Search for the cell housing the specified text and yield its [X, Y] center coordinate. 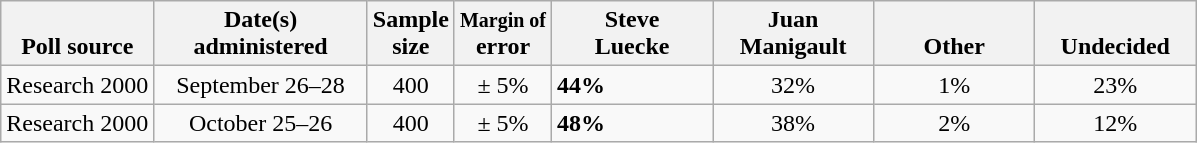
48% [632, 123]
23% [1116, 85]
Date(s)administered [261, 34]
12% [1116, 123]
2% [954, 123]
38% [794, 123]
32% [794, 85]
1% [954, 85]
October 25–26 [261, 123]
SteveLuecke [632, 34]
JuanManigault [794, 34]
September 26–28 [261, 85]
Samplesize [410, 34]
Margin oferror [502, 34]
Undecided [1116, 34]
44% [632, 85]
Poll source [78, 34]
Other [954, 34]
